From the cell containing the given text, extract its center point as (X, Y) coordinate. 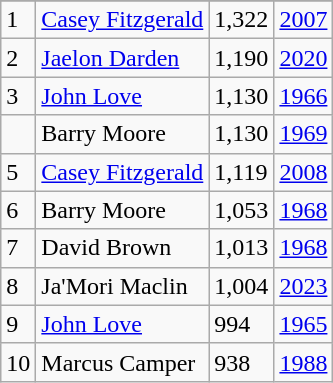
2007 (304, 20)
1966 (304, 96)
1,013 (242, 248)
1,004 (242, 286)
5 (18, 172)
9 (18, 324)
2023 (304, 286)
1988 (304, 362)
2020 (304, 58)
1,322 (242, 20)
1,190 (242, 58)
994 (242, 324)
1,119 (242, 172)
2008 (304, 172)
1 (18, 20)
6 (18, 210)
Marcus Camper (122, 362)
1969 (304, 134)
1,053 (242, 210)
3 (18, 96)
10 (18, 362)
2 (18, 58)
Jaelon Darden (122, 58)
1965 (304, 324)
938 (242, 362)
7 (18, 248)
8 (18, 286)
Ja'Mori Maclin (122, 286)
David Brown (122, 248)
